From the cell containing the given text, extract its center point as [X, Y] coordinate. 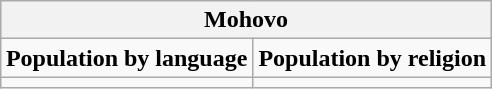
Population by language [126, 58]
Population by religion [372, 58]
Mohovo [246, 20]
